Find where the given text appears and provide that cell's center as [x, y] coordinate. 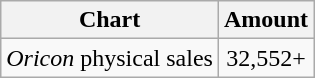
32,552+ [266, 58]
Oricon physical sales [110, 58]
Chart [110, 20]
Amount [266, 20]
